For the text-containing cell, return its midpoint in [x, y] coordinate format. 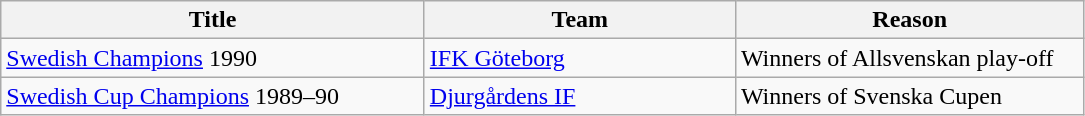
Winners of Svenska Cupen [910, 96]
Swedish Cup Champions 1989–90 [213, 96]
Winners of Allsvenskan play-off [910, 58]
Swedish Champions 1990 [213, 58]
Reason [910, 20]
IFK Göteborg [580, 58]
Djurgårdens IF [580, 96]
Title [213, 20]
Team [580, 20]
